From the cell containing the given text, extract its center point as [X, Y] coordinate. 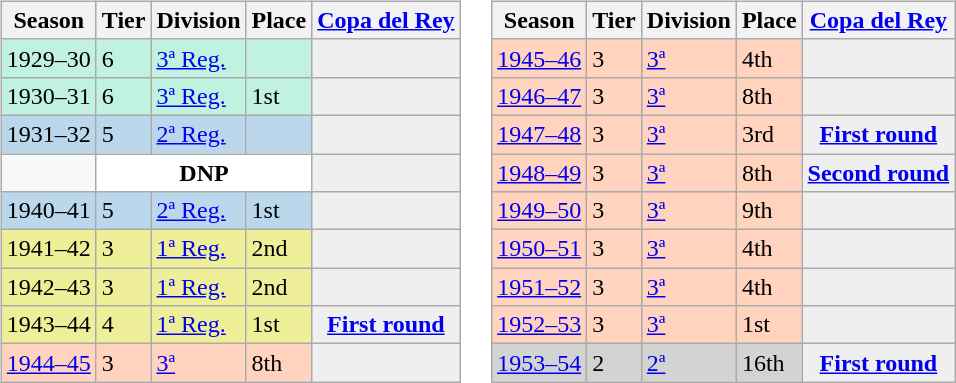
3rd [769, 134]
Second round [878, 173]
9th [769, 211]
1952–53 [540, 325]
16th [769, 363]
1929–30 [48, 58]
1953–54 [540, 363]
1944–45 [48, 363]
1945–46 [540, 58]
1951–52 [540, 287]
1943–44 [48, 325]
1931–32 [48, 134]
DNP [204, 173]
1941–42 [48, 249]
1948–49 [540, 173]
1947–48 [540, 134]
2ª [688, 363]
1942–43 [48, 287]
2 [614, 363]
1930–31 [48, 96]
1949–50 [540, 211]
1940–41 [48, 211]
1946–47 [540, 96]
4 [124, 325]
1950–51 [540, 249]
